Determine the [X, Y] coordinate at the center of the cell enclosing the given text.  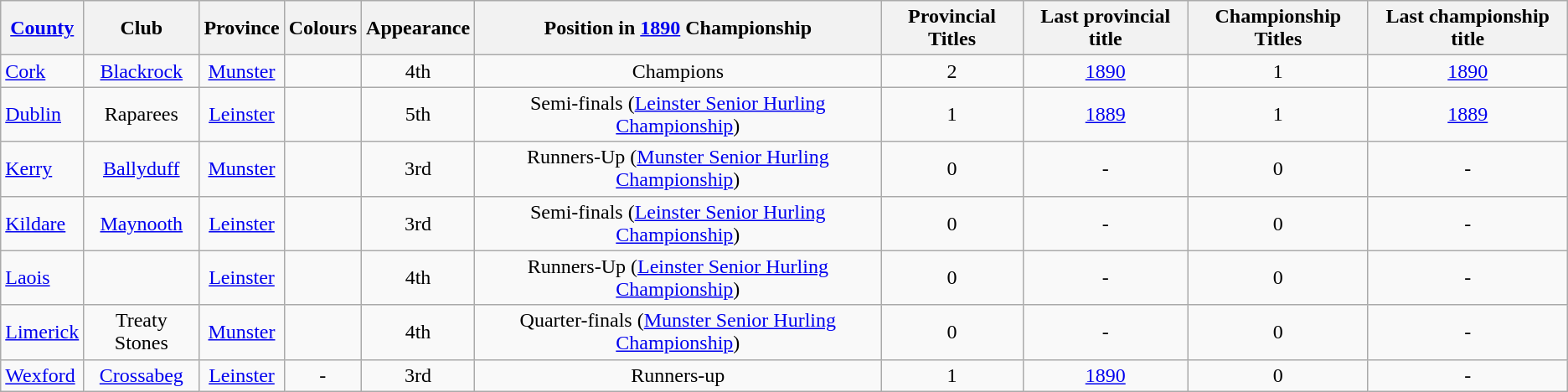
Club [142, 28]
Raparees [142, 114]
Cork [42, 71]
Laois [42, 278]
Limerick [42, 332]
Runners-Up (Munster Senior Hurling Championship) [678, 169]
Provincial Titles [952, 28]
Last provincial title [1106, 28]
Province [241, 28]
Appearance [419, 28]
Kildare [42, 223]
County [42, 28]
Maynooth [142, 223]
5th [419, 114]
2 [952, 71]
Treaty Stones [142, 332]
Dublin [42, 114]
Blackrock [142, 71]
Quarter-finals (Munster Senior Hurling Championship) [678, 332]
Runners-Up (Leinster Senior Hurling Championship) [678, 278]
Colours [322, 28]
Runners-up [678, 375]
Ballyduff [142, 169]
Champions [678, 71]
Crossabeg [142, 375]
Kerry [42, 169]
Last championship title [1467, 28]
Position in 1890 Championship [678, 28]
Wexford [42, 375]
Championship Titles [1278, 28]
